Find where the given text appears and provide that cell's center as [x, y] coordinate. 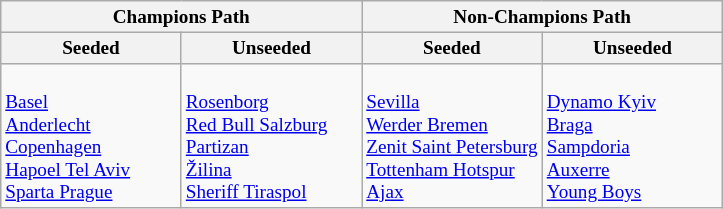
Sevilla Werder Bremen Zenit Saint Petersburg Tottenham Hotspur Ajax [452, 136]
Dynamo Kyiv Braga Sampdoria Auxerre Young Boys [632, 136]
Non-Champions Path [542, 17]
Rosenborg Red Bull Salzburg Partizan Žilina Sheriff Tiraspol [271, 136]
Basel Anderlecht Copenhagen Hapoel Tel Aviv Sparta Prague [91, 136]
Champions Path [182, 17]
